From the cell containing the given text, extract its center point as (X, Y) coordinate. 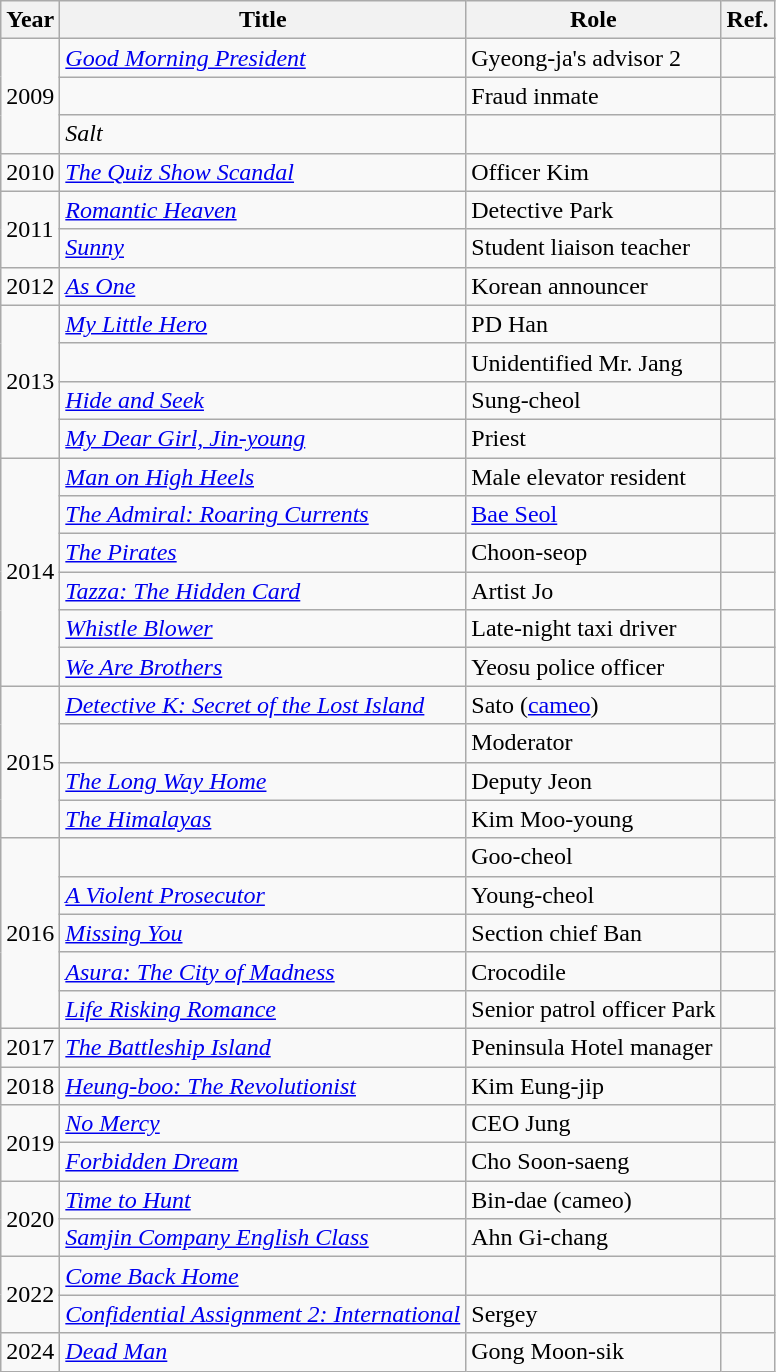
As One (263, 286)
2012 (30, 286)
Yeosu police officer (594, 667)
Choon-seop (594, 553)
Kim Moo-young (594, 819)
2017 (30, 1047)
Whistle Blower (263, 629)
Role (594, 20)
A Violent Prosecutor (263, 895)
2014 (30, 572)
PD Han (594, 324)
2013 (30, 381)
Asura: The City of Madness (263, 971)
Heung-boo: The Revolutionist (263, 1085)
Section chief Ban (594, 933)
Sung-cheol (594, 400)
Man on High Heels (263, 477)
Missing You (263, 933)
The Long Way Home (263, 781)
Goo-cheol (594, 857)
Detective K: Secret of the Lost Island (263, 705)
No Mercy (263, 1124)
Ahn Gi-chang (594, 1238)
My Dear Girl, Jin-young (263, 438)
Senior patrol officer Park (594, 1009)
Come Back Home (263, 1276)
Officer Kim (594, 172)
We Are Brothers (263, 667)
CEO Jung (594, 1124)
Deputy Jeon (594, 781)
Life Risking Romance (263, 1009)
Forbidden Dream (263, 1162)
The Pirates (263, 553)
The Quiz Show Scandal (263, 172)
Tazza: The Hidden Card (263, 591)
Ref. (748, 20)
Unidentified Mr. Jang (594, 362)
2015 (30, 762)
Korean announcer (594, 286)
Moderator (594, 743)
2020 (30, 1219)
2009 (30, 96)
2019 (30, 1143)
Male elevator resident (594, 477)
Peninsula Hotel manager (594, 1047)
Gong Moon-sik (594, 1352)
Sato (cameo) (594, 705)
Hide and Seek (263, 400)
Romantic Heaven (263, 210)
Bae Seol (594, 515)
Cho Soon-saeng (594, 1162)
2010 (30, 172)
Salt (263, 134)
Crocodile (594, 971)
Year (30, 20)
Good Morning President (263, 58)
2022 (30, 1295)
The Admiral: Roaring Currents (263, 515)
Priest (594, 438)
Title (263, 20)
2024 (30, 1352)
Gyeong-ja's advisor 2 (594, 58)
Young-cheol (594, 895)
The Himalayas (263, 819)
Time to Hunt (263, 1200)
Dead Man (263, 1352)
Kim Eung-jip (594, 1085)
2018 (30, 1085)
Samjin Company English Class (263, 1238)
Confidential Assignment 2: International (263, 1314)
Sunny (263, 248)
The Battleship Island (263, 1047)
Student liaison teacher (594, 248)
Late-night taxi driver (594, 629)
Artist Jo (594, 591)
My Little Hero (263, 324)
2016 (30, 933)
Bin-dae (cameo) (594, 1200)
Fraud inmate (594, 96)
2011 (30, 229)
Sergey (594, 1314)
Detective Park (594, 210)
